Identify which cell holds the provided text, then report its (X, Y) central coordinate. 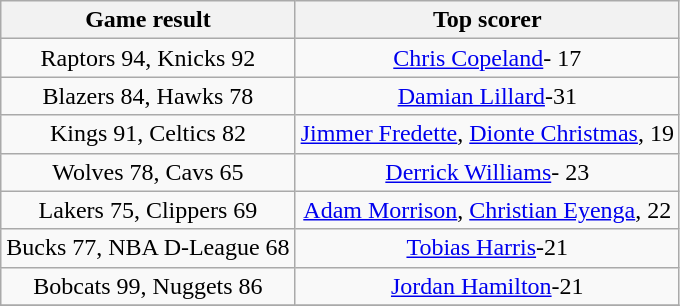
Bucks 77, NBA D-League 68 (148, 248)
Adam Morrison, Christian Eyenga, 22 (487, 210)
Kings 91, Celtics 82 (148, 134)
Wolves 78, Cavs 65 (148, 172)
Top scorer (487, 20)
Jordan Hamilton-21 (487, 286)
Derrick Williams- 23 (487, 172)
Jimmer Fredette, Dionte Christmas, 19 (487, 134)
Bobcats 99, Nuggets 86 (148, 286)
Tobias Harris-21 (487, 248)
Chris Copeland- 17 (487, 58)
Game result (148, 20)
Blazers 84, Hawks 78 (148, 96)
Lakers 75, Clippers 69 (148, 210)
Damian Lillard-31 (487, 96)
Raptors 94, Knicks 92 (148, 58)
